Output the [X, Y] coordinate of the center of the cell containing the given text.  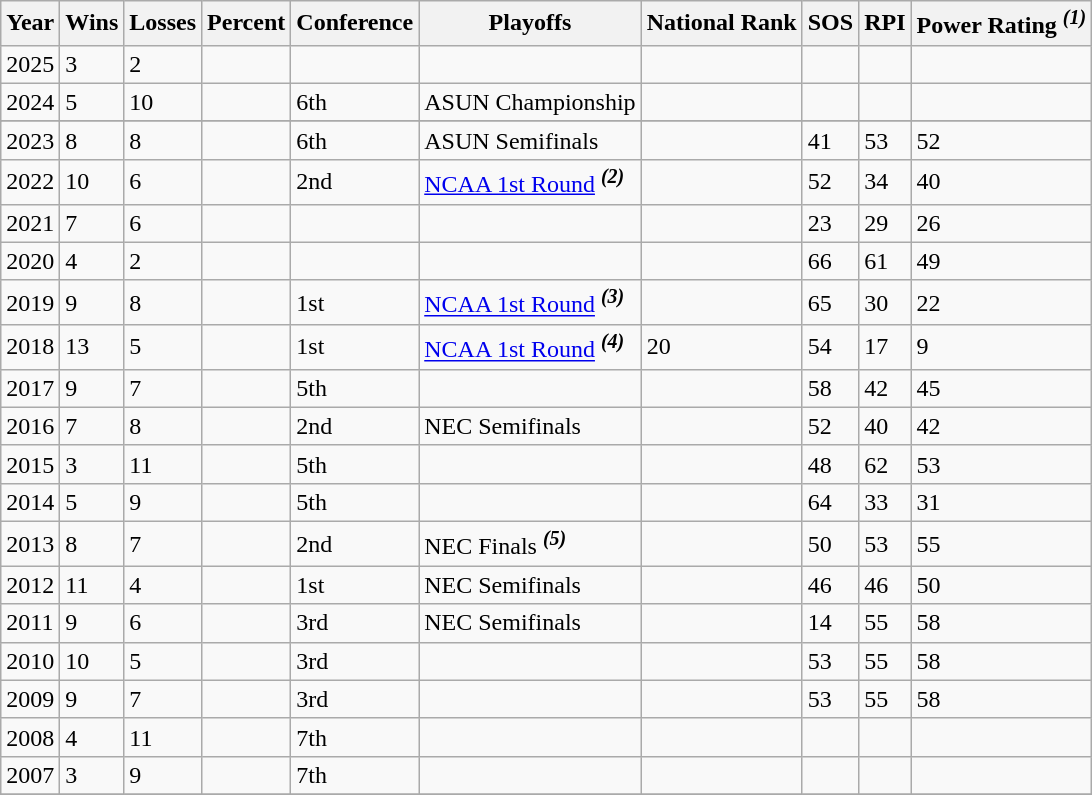
NCAA 1st Round (4) [530, 348]
65 [830, 302]
66 [830, 261]
2022 [30, 182]
NCAA 1st Round (2) [530, 182]
62 [885, 464]
29 [885, 223]
ASUN Semifinals [530, 140]
2025 [30, 64]
2008 [30, 737]
45 [1002, 388]
Playoffs [530, 24]
Power Rating (1) [1002, 24]
64 [830, 502]
33 [885, 502]
2014 [30, 502]
Year [30, 24]
2020 [30, 261]
2017 [30, 388]
Wins [92, 24]
61 [885, 261]
SOS [830, 24]
2021 [30, 223]
34 [885, 182]
NCAA 1st Round (3) [530, 302]
20 [722, 348]
13 [92, 348]
49 [1002, 261]
2016 [30, 426]
23 [830, 223]
41 [830, 140]
Percent [246, 24]
2023 [30, 140]
54 [830, 348]
31 [1002, 502]
17 [885, 348]
National Rank [722, 24]
ASUN Championship [530, 102]
2018 [30, 348]
Losses [163, 24]
30 [885, 302]
2012 [30, 585]
2019 [30, 302]
2010 [30, 661]
26 [1002, 223]
2009 [30, 699]
2013 [30, 544]
2015 [30, 464]
RPI [885, 24]
NEC Finals (5) [530, 544]
2024 [30, 102]
48 [830, 464]
2011 [30, 623]
22 [1002, 302]
2007 [30, 775]
14 [830, 623]
Conference [355, 24]
